For the text-containing cell, return its midpoint in (X, Y) coordinate format. 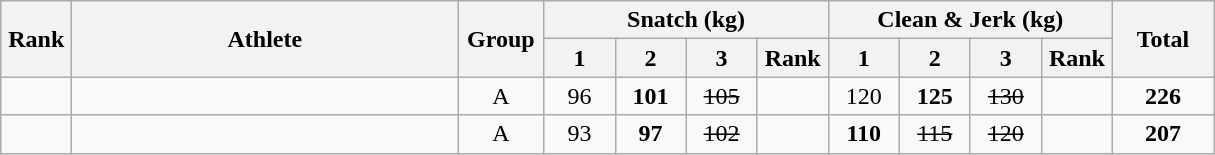
Athlete (265, 39)
Clean & Jerk (kg) (970, 20)
226 (1162, 96)
130 (1006, 96)
97 (650, 134)
105 (722, 96)
110 (864, 134)
101 (650, 96)
93 (580, 134)
Total (1162, 39)
96 (580, 96)
115 (934, 134)
Group (501, 39)
Snatch (kg) (686, 20)
207 (1162, 134)
102 (722, 134)
125 (934, 96)
